Provide the (x, y) coordinate of the cell's center where the given text is located.  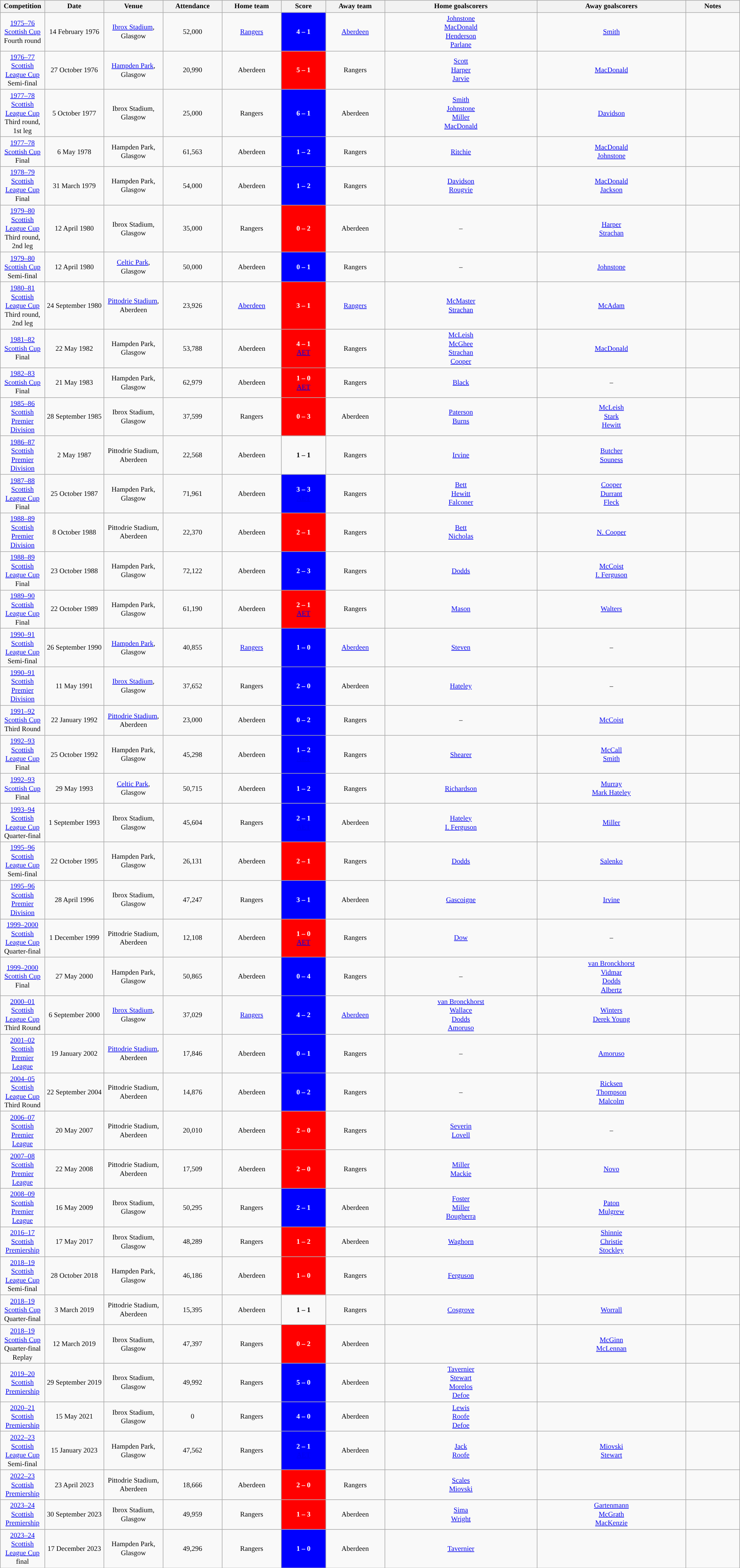
Davidson (611, 113)
50,295 (192, 1208)
37,652 (192, 686)
Murray Mark Hateley (611, 788)
22,370 (192, 532)
49,959 (192, 1515)
1992–93 Scottish CupFinal (23, 788)
Notes (713, 6)
Worrall (611, 1310)
17,509 (192, 1169)
van Bronckhorst Wallace Dodds Amoruso (461, 1015)
37,029 (192, 1015)
30 September 2023 (74, 1515)
5 October 1977 (74, 113)
5 – 0 (304, 1383)
46,186 (192, 1276)
Ritchie (461, 151)
17 May 2017 (74, 1241)
2019–20 Scottish Premiership (23, 1383)
22 January 1992 (74, 720)
8 October 1988 (74, 532)
2016–17 Scottish Premiership (23, 1241)
20,010 (192, 1131)
Johnstone (611, 267)
2006–07 Scottish Premier League (23, 1131)
Bett Hewitt Falconer (461, 494)
17,846 (192, 1053)
26 September 1990 (74, 648)
28 October 2018 (74, 1276)
Venue (133, 6)
1976–77 Scottish League CupSemi-final (23, 70)
Hateley (461, 686)
15 January 2023 (74, 1451)
Richardson (461, 788)
2001–02 Scottish Premier League (23, 1053)
McLeish Stark Hewitt (611, 417)
0 – 3 (304, 417)
23 October 1988 (74, 570)
1995–96 Scottish League CupSemi-final (23, 861)
6 September 2000 (74, 1015)
47,247 (192, 900)
2000–01 Scottish League CupThird Round (23, 1015)
1 – 2AET (304, 755)
2 May 1987 (74, 455)
Mason (461, 609)
1999–2000 Scottish League CupQuarter-final (23, 938)
McCall Smith (611, 755)
Paterson Burns (461, 417)
2007–08 Scottish Premier League (23, 1169)
22 September 2004 (74, 1092)
MacDonald Jackson (611, 186)
Miller Mackie (461, 1169)
22 October 1989 (74, 609)
Novo (611, 1169)
16 May 2009 (74, 1208)
27 October 1976 (74, 70)
Ricksen Thompson Malcolm (611, 1092)
1995–96 Scottish Premier Division (23, 900)
1989–90 Scottish League CupFinal (23, 609)
53,788 (192, 349)
McMaster Strachan (461, 306)
Cosgrove (461, 1310)
Waghorn (461, 1241)
MacDonald Johnstone (611, 151)
Away goalscorers (611, 6)
22 May 2008 (74, 1169)
Smith Johnstone Miller MacDonald (461, 113)
22 October 1995 (74, 861)
23,000 (192, 720)
McLeish McGhee Strachan Cooper (461, 349)
1988–89 Scottish League CupFinal (23, 570)
6 May 1978 (74, 151)
25,000 (192, 113)
14,876 (192, 1092)
2 – 3 (304, 570)
1982–83 Scottish CupFinal (23, 382)
Bett Nicholas (461, 532)
2018–19 Scottish League CupSemi-final (23, 1276)
Amoruso (611, 1053)
4 – 1 (304, 32)
14 February 1976 (74, 32)
Walters (611, 609)
31 March 1979 (74, 186)
1988–89 Scottish Premier Division (23, 532)
28 September 1985 (74, 417)
29 September 2019 (74, 1383)
Sima Wright (461, 1515)
1999–2000 Scottish CupFinal (23, 977)
49,296 (192, 1549)
1975–76 Scottish CupFourth round (23, 32)
52,000 (192, 32)
Severin Lovell (461, 1131)
1 December 1999 (74, 938)
62,979 (192, 382)
4 – 0 (304, 1417)
2008–09 Scottish Premier League (23, 1208)
2004–05 Scottish League CupThird Round (23, 1092)
Foster Miller Bougherra (461, 1208)
72,122 (192, 570)
4 – 1AET (304, 349)
1 – 3 (304, 1515)
McGinn McLennan (611, 1344)
22 May 1982 (74, 349)
Butcher Souness (611, 455)
1979–80 Scottish CupSemi-final (23, 267)
61,563 (192, 151)
Miller (611, 822)
21 May 1983 (74, 382)
20 May 2007 (74, 1131)
Ferguson (461, 1276)
20,990 (192, 70)
Salenko (611, 861)
2022–23 Scottish League CupSemi-final (23, 1451)
Paton Mulgrew (611, 1208)
Davidson Rougvie (461, 186)
1978–79 Scottish League CupFinal (23, 186)
54,000 (192, 186)
6 – 1 (304, 113)
18,666 (192, 1485)
19 January 2002 (74, 1053)
Shearer (461, 755)
Home team (252, 6)
1986–87 Scottish Premier Division (23, 455)
Shinnie Christie Stockley (611, 1241)
0 – 4 (304, 977)
25 October 1992 (74, 755)
4 – 2 (304, 1015)
1977–78 Scottish CupFinal (23, 151)
1993–94 Scottish League CupQuarter-final (23, 822)
Jack Roofe (461, 1451)
Date (74, 6)
61,190 (192, 609)
2022–23 Scottish Premiership (23, 1485)
3 March 2019 (74, 1310)
Black (461, 382)
Away team (355, 6)
Scott Harper Jarvie (461, 70)
N. Cooper (611, 532)
47,397 (192, 1344)
1977–78 Scottish League CupThird round, 1st leg (23, 113)
12 March 2019 (74, 1344)
29 May 1993 (74, 788)
Johnstone MacDonald Henderson Parlane (461, 32)
15 May 2021 (74, 1417)
1990–91 Scottish Premier Division (23, 686)
2018–19 Scottish CupQuarter-final (23, 1310)
12,108 (192, 938)
2023–24 Scottish League Cupfinal (23, 1549)
71,961 (192, 494)
2018–19 Scottish CupQuarter-final Replay (23, 1344)
17 December 2023 (74, 1549)
50,715 (192, 788)
Harper Strachan (611, 229)
47,562 (192, 1451)
van Bronckhorst Vidmar Dodds Albertz (611, 977)
1987–88 Scottish League CupFinal (23, 494)
1979–80 Scottish League CupThird round, 2nd leg (23, 229)
40,855 (192, 648)
Attendance (192, 6)
Smith (611, 32)
50,865 (192, 977)
2023–24 Scottish Premiership (23, 1515)
5 – 1 (304, 70)
2020–21 Scottish Premiership (23, 1417)
48,289 (192, 1241)
3 – 3AET (304, 494)
Gascoigne (461, 900)
45,604 (192, 822)
22,568 (192, 455)
McCoist (611, 720)
1990–91 Scottish League CupSemi-final (23, 648)
25 October 1987 (74, 494)
0 (192, 1417)
Miovski Stewart (611, 1451)
23 April 2023 (74, 1485)
45,298 (192, 755)
26,131 (192, 861)
Steven (461, 648)
1981–82 Scottish CupFinal (23, 349)
Lewis Roofe Defoe (461, 1417)
28 April 1996 (74, 900)
Competition (23, 6)
Tavernier (461, 1549)
49,992 (192, 1383)
Scales Miovski (461, 1485)
11 May 1991 (74, 686)
McCoist I. Ferguson (611, 570)
1980–81 Scottish League CupThird round, 2nd leg (23, 306)
15,395 (192, 1310)
24 September 1980 (74, 306)
1991–92 Scottish CupThird Round (23, 720)
1992–93 Scottish League CupFinal (23, 755)
35,000 (192, 229)
Tavernier Stewart Morelos Defoe (461, 1383)
27 May 2000 (74, 977)
23,926 (192, 306)
Cooper Durrant Fleck (611, 494)
Winters Derek Young (611, 1015)
Dow (461, 938)
Gartenmann McGrath MacKenzie (611, 1515)
Score (304, 6)
37,599 (192, 417)
50,000 (192, 267)
1985–86 Scottish Premier Division (23, 417)
McAdam (611, 306)
1 September 1993 (74, 822)
Hateley I. Ferguson (461, 822)
Home goalscorers (461, 6)
